Locate the cell with the specified text and output its [X, Y] center coordinate. 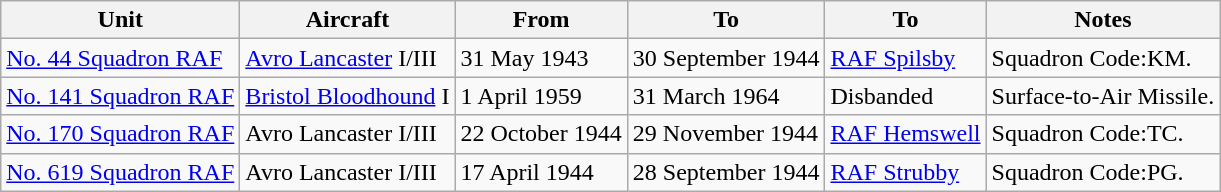
No. 44 Squadron RAF [120, 58]
Aircraft [348, 20]
29 November 1944 [726, 134]
RAF Spilsby [906, 58]
Disbanded [906, 96]
Squadron Code:PG. [1103, 172]
No. 619 Squadron RAF [120, 172]
30 September 1944 [726, 58]
Bristol Bloodhound I [348, 96]
28 September 1944 [726, 172]
Squadron Code:KM. [1103, 58]
Surface-to-Air Missile. [1103, 96]
No. 141 Squadron RAF [120, 96]
31 March 1964 [726, 96]
22 October 1944 [541, 134]
Notes [1103, 20]
Squadron Code:TC. [1103, 134]
Unit [120, 20]
31 May 1943 [541, 58]
RAF Hemswell [906, 134]
RAF Strubby [906, 172]
From [541, 20]
1 April 1959 [541, 96]
No. 170 Squadron RAF [120, 134]
17 April 1944 [541, 172]
